From the cell containing the given text, extract its center point as (X, Y) coordinate. 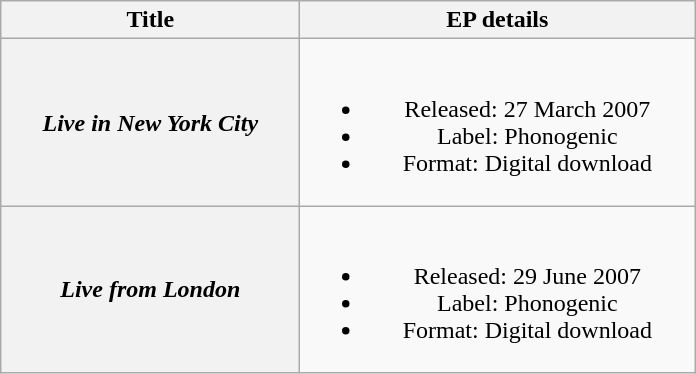
Live in New York City (150, 122)
Released: 27 March 2007Label: PhonogenicFormat: Digital download (498, 122)
Live from London (150, 290)
Released: 29 June 2007Label: PhonogenicFormat: Digital download (498, 290)
EP details (498, 20)
Title (150, 20)
